From the cell containing the given text, extract its center point as (X, Y) coordinate. 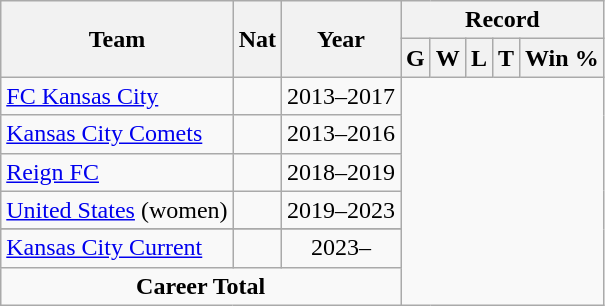
G (416, 58)
Win % (562, 58)
T (506, 58)
Nat (257, 39)
2023– (342, 248)
Kansas City Current (117, 248)
Record (503, 20)
United States (women) (117, 210)
2013–2016 (342, 134)
L (478, 58)
2019–2023 (342, 210)
Reign FC (117, 172)
FC Kansas City (117, 96)
Kansas City Comets (117, 134)
Team (117, 39)
2013–2017 (342, 96)
W (448, 58)
2018–2019 (342, 172)
Year (342, 39)
Career Total (201, 286)
